Pinpoint the cell where the given text exists, returning its (X, Y) midpoint coordinate. 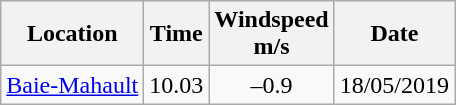
18/05/2019 (394, 85)
–0.9 (272, 85)
Location (72, 34)
Baie-Mahault (72, 85)
10.03 (176, 85)
Windspeedm/s (272, 34)
Time (176, 34)
Date (394, 34)
